Return (X, Y) of the center of cell containing provided text 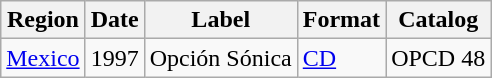
Mexico (43, 58)
Region (43, 20)
CD (341, 58)
Date (114, 20)
Opción Sónica (220, 58)
1997 (114, 58)
Label (220, 20)
Catalog (438, 20)
OPCD 48 (438, 58)
Format (341, 20)
